Return the (X, Y) coordinate for the center point of the cell that contains the specified text.  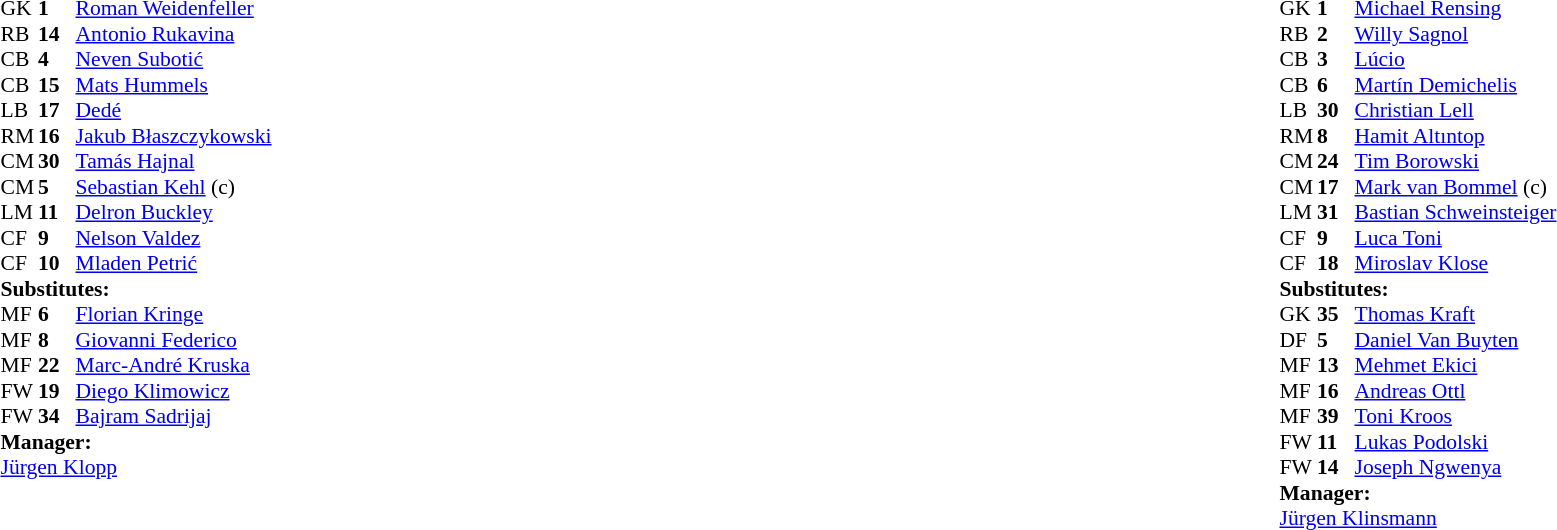
Mladen Petrić (174, 263)
4 (57, 59)
DF (1298, 340)
Joseph Ngwenya (1455, 467)
Miroslav Klose (1455, 263)
Florian Kringe (174, 315)
10 (57, 263)
19 (57, 391)
Mats Hummels (174, 85)
2 (1336, 34)
Willy Sagnol (1455, 34)
24 (1336, 161)
Jürgen Klopp (136, 467)
31 (1336, 213)
Tim Borowski (1455, 161)
Giovanni Federico (174, 340)
Tamás Hajnal (174, 161)
Martín Demichelis (1455, 85)
Jakub Błaszczykowski (174, 136)
39 (1336, 417)
Christian Lell (1455, 111)
Mehmet Ekici (1455, 365)
Bajram Sadrijaj (174, 417)
Delron Buckley (174, 213)
Daniel Van Buyten (1455, 340)
Sebastian Kehl (c) (174, 187)
GK (1298, 315)
Antonio Rukavina (174, 34)
Nelson Valdez (174, 238)
Marc-André Kruska (174, 365)
18 (1336, 263)
Mark van Bommel (c) (1455, 187)
22 (57, 365)
15 (57, 85)
Thomas Kraft (1455, 315)
Diego Klimowicz (174, 391)
13 (1336, 365)
Luca Toni (1455, 238)
Toni Kroos (1455, 417)
Lukas Podolski (1455, 442)
Lúcio (1455, 59)
Hamit Altıntop (1455, 136)
Dedé (174, 111)
34 (57, 417)
Neven Subotić (174, 59)
Andreas Ottl (1455, 391)
3 (1336, 59)
35 (1336, 315)
Bastian Schweinsteiger (1455, 213)
